Return [X, Y] of the center of cell containing provided text 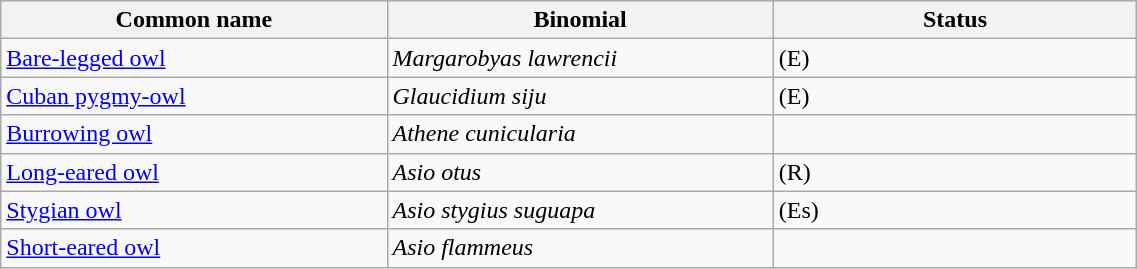
(R) [955, 172]
(Es) [955, 210]
Glaucidium siju [580, 96]
Asio flammeus [580, 248]
Cuban pygmy-owl [194, 96]
Asio stygius suguapa [580, 210]
Binomial [580, 20]
Short-eared owl [194, 248]
Common name [194, 20]
Status [955, 20]
Asio otus [580, 172]
Burrowing owl [194, 134]
Athene cunicularia [580, 134]
Margarobyas lawrencii [580, 58]
Bare-legged owl [194, 58]
Long-eared owl [194, 172]
Stygian owl [194, 210]
